Pinpoint the cell where the given text exists, returning its (X, Y) midpoint coordinate. 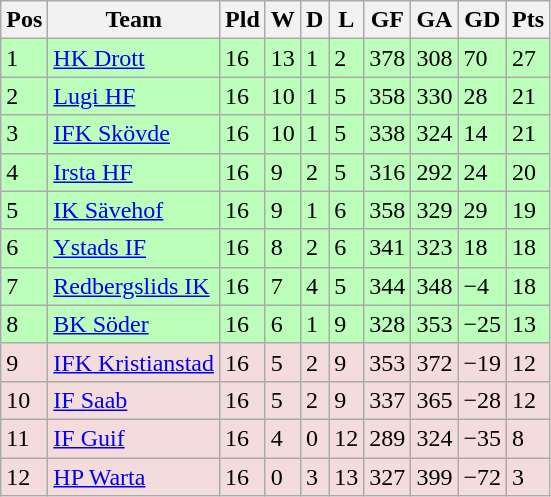
−35 (482, 438)
372 (434, 362)
−4 (482, 286)
337 (388, 400)
19 (528, 210)
L (346, 20)
D (314, 20)
HK Drott (134, 58)
289 (388, 438)
Ystads IF (134, 248)
−28 (482, 400)
292 (434, 172)
327 (388, 477)
348 (434, 286)
BK Söder (134, 324)
11 (24, 438)
70 (482, 58)
308 (434, 58)
Team (134, 20)
Pos (24, 20)
IFK Skövde (134, 134)
IK Sävehof (134, 210)
27 (528, 58)
29 (482, 210)
Pld (243, 20)
378 (388, 58)
20 (528, 172)
IF Guif (134, 438)
−72 (482, 477)
GF (388, 20)
Redbergslids IK (134, 286)
GA (434, 20)
328 (388, 324)
Lugi HF (134, 96)
W (282, 20)
Pts (528, 20)
365 (434, 400)
316 (388, 172)
344 (388, 286)
399 (434, 477)
28 (482, 96)
GD (482, 20)
338 (388, 134)
24 (482, 172)
14 (482, 134)
HP Warta (134, 477)
IFK Kristianstad (134, 362)
Irsta HF (134, 172)
329 (434, 210)
−19 (482, 362)
341 (388, 248)
−25 (482, 324)
IF Saab (134, 400)
330 (434, 96)
323 (434, 248)
